Provide the (X, Y) coordinate of the cell's center where the given text is located.  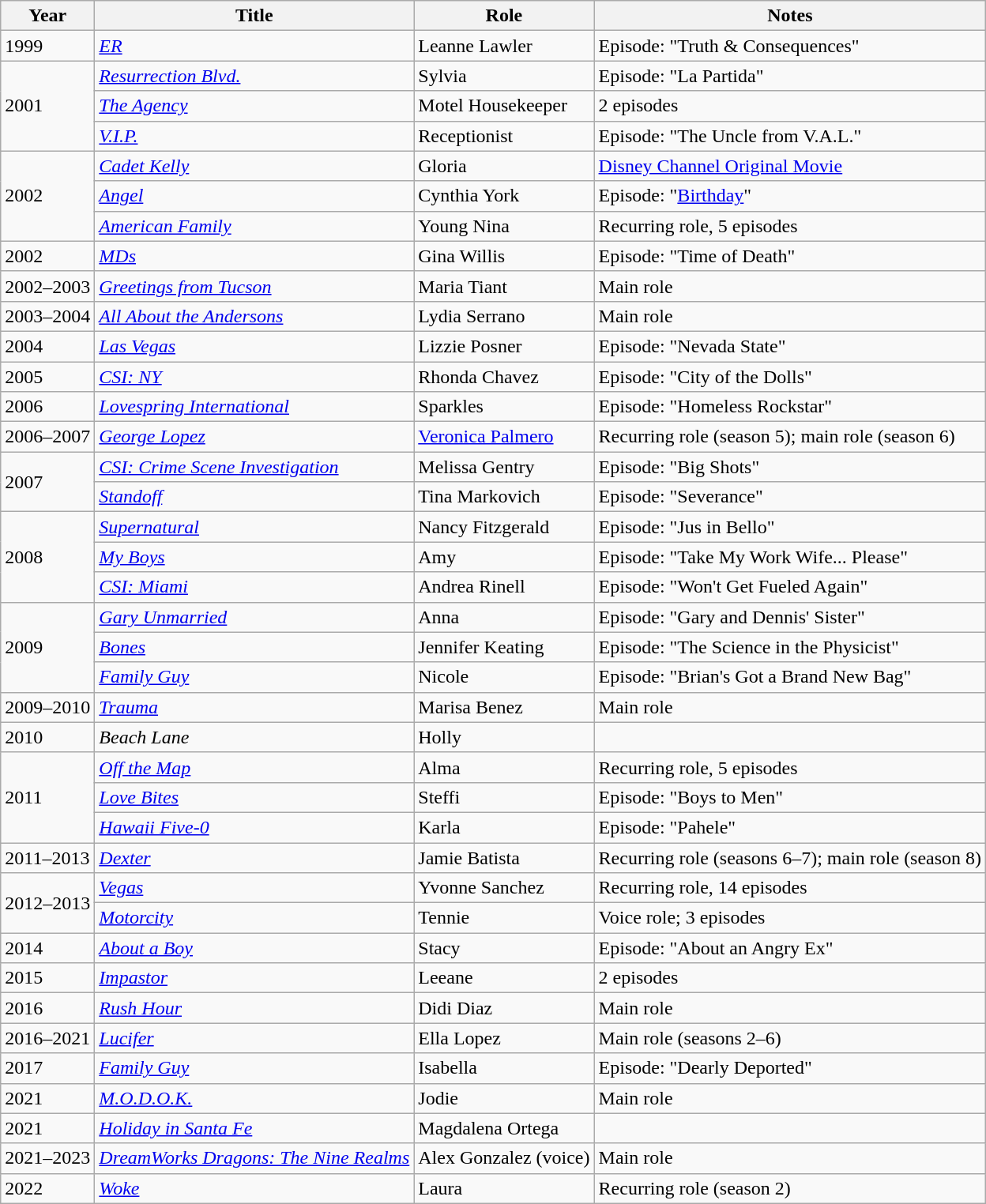
American Family (254, 226)
Motorcity (254, 918)
Holiday in Santa Fe (254, 1128)
2001 (47, 106)
Holly (504, 737)
Alma (504, 767)
Episode: "The Science in the Physicist" (790, 647)
Gloria (504, 166)
Notes (790, 16)
1999 (47, 46)
Episode: "La Partida" (790, 76)
Episode: "Homeless Rockstar" (790, 407)
Isabella (504, 1068)
Episode: "Nevada State" (790, 346)
Episode: "Time of Death" (790, 256)
Leanne Lawler (504, 46)
My Boys (254, 557)
Veronica Palmero (504, 437)
Jamie Batista (504, 857)
Amy (504, 557)
MDs (254, 256)
Episode: "Boys to Men" (790, 797)
George Lopez (254, 437)
Rhonda Chavez (504, 377)
Recurring role, 14 episodes (790, 888)
Tennie (504, 918)
2009 (47, 647)
Cynthia York (504, 196)
2016–2021 (47, 1038)
Jodie (504, 1098)
2008 (47, 557)
Yvonne Sanchez (504, 888)
Bones (254, 647)
2021–2023 (47, 1158)
Gary Unmarried (254, 617)
Maria Tiant (504, 286)
ER (254, 46)
Leeane (504, 978)
Cadet Kelly (254, 166)
Lovespring International (254, 407)
Lizzie Posner (504, 346)
Gina Willis (504, 256)
Voice role; 3 episodes (790, 918)
Episode: "Truth & Consequences" (790, 46)
Rush Hour (254, 1008)
Greetings from Tucson (254, 286)
Role (504, 16)
Episode: "Jus in Bello" (790, 527)
CSI: Crime Scene Investigation (254, 467)
Impastor (254, 978)
2015 (47, 978)
Supernatural (254, 527)
Title (254, 16)
Recurring role (season 5); main role (season 6) (790, 437)
Young Nina (504, 226)
Recurring role (seasons 6–7); main role (season 8) (790, 857)
Main role (seasons 2–6) (790, 1038)
2006 (47, 407)
2002–2003 (47, 286)
Steffi (504, 797)
Resurrection Blvd. (254, 76)
2007 (47, 482)
2009–2010 (47, 707)
Motel Housekeeper (504, 106)
Love Bites (254, 797)
2011 (47, 797)
2016 (47, 1008)
Stacy (504, 948)
Off the Map (254, 767)
2017 (47, 1068)
2011–2013 (47, 857)
Receptionist (504, 136)
CSI: NY (254, 377)
About a Boy (254, 948)
Lucifer (254, 1038)
Ella Lopez (504, 1038)
Vegas (254, 888)
Marisa Benez (504, 707)
Standoff (254, 497)
The Agency (254, 106)
Sparkles (504, 407)
Year (47, 16)
DreamWorks Dragons: The Nine Realms (254, 1158)
2003–2004 (47, 316)
Andrea Rinell (504, 587)
Dexter (254, 857)
Angel (254, 196)
Las Vegas (254, 346)
Episode: "Birthday" (790, 196)
Woke (254, 1188)
Disney Channel Original Movie (790, 166)
Episode: "The Uncle from V.A.L." (790, 136)
Melissa Gentry (504, 467)
Magdalena Ortega (504, 1128)
Sylvia (504, 76)
Episode: "Severance" (790, 497)
Episode: "Big Shots" (790, 467)
Episode: "Pahele" (790, 827)
Tina Markovich (504, 497)
Alex Gonzalez (voice) (504, 1158)
Trauma (254, 707)
M.O.D.O.K. (254, 1098)
CSI: Miami (254, 587)
Episode: "Take My Work Wife... Please" (790, 557)
Episode: "Brian's Got a Brand New Bag" (790, 677)
Nicole (504, 677)
2006–2007 (47, 437)
Episode: "Won't Get Fueled Again" (790, 587)
Episode: "About an Angry Ex" (790, 948)
Recurring role (season 2) (790, 1188)
Episode: "Dearly Deported" (790, 1068)
2014 (47, 948)
Jennifer Keating (504, 647)
Hawaii Five-0 (254, 827)
2005 (47, 377)
Episode: "City of the Dolls" (790, 377)
V.I.P. (254, 136)
2012–2013 (47, 903)
Nancy Fitzgerald (504, 527)
Didi Diaz (504, 1008)
All About the Andersons (254, 316)
Lydia Serrano (504, 316)
Karla (504, 827)
2004 (47, 346)
2022 (47, 1188)
Episode: "Gary and Dennis' Sister" (790, 617)
Laura (504, 1188)
Beach Lane (254, 737)
Anna (504, 617)
2010 (47, 737)
